Return (X, Y) of the center of cell containing provided text 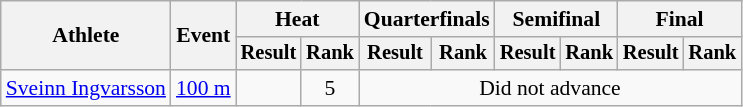
100 m (204, 88)
Did not advance (550, 88)
Heat (298, 19)
5 (330, 88)
Quarterfinals (427, 19)
Athlete (86, 36)
Semifinal (556, 19)
Final (680, 19)
Event (204, 36)
Sveinn Ingvarsson (86, 88)
